Return [x, y] of the center of cell containing provided text 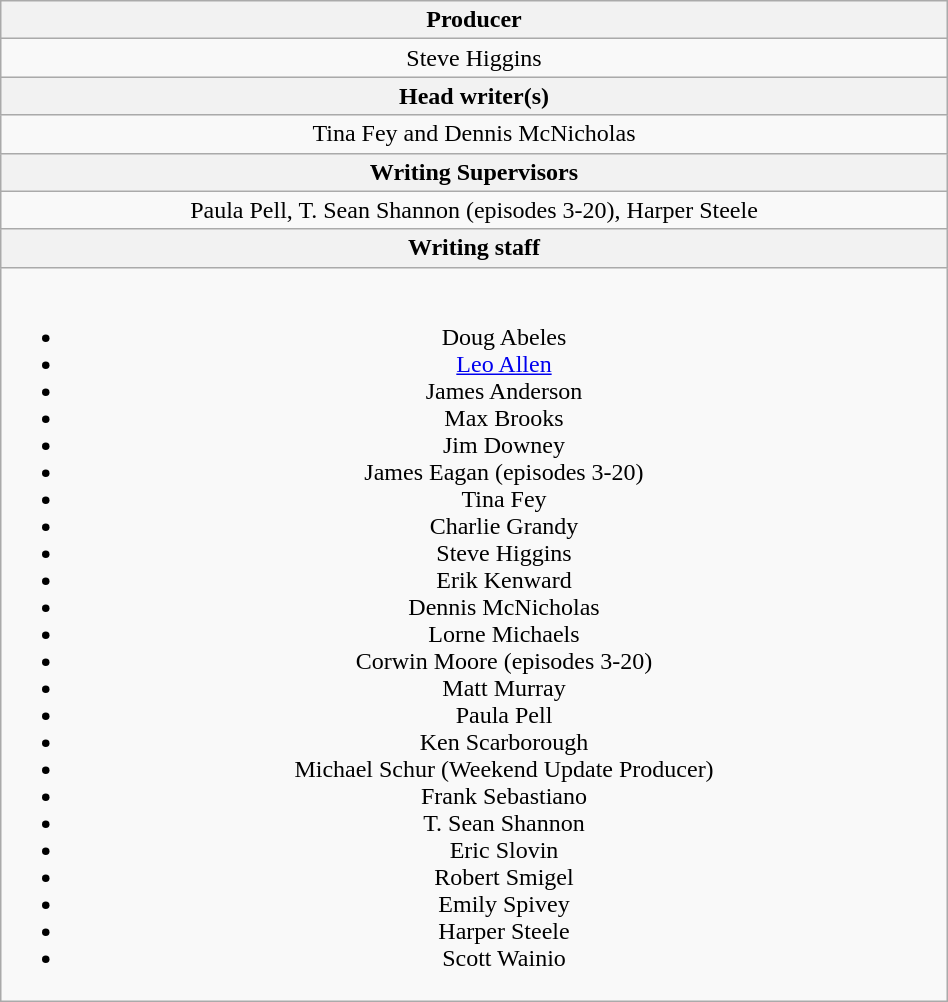
Paula Pell, T. Sean Shannon (episodes 3-20), Harper Steele [474, 210]
Tina Fey and Dennis McNicholas [474, 134]
Writing staff [474, 248]
Producer [474, 20]
Steve Higgins [474, 58]
Head writer(s) [474, 96]
Writing Supervisors [474, 172]
